Identify which cell holds the provided text, then report its [x, y] central coordinate. 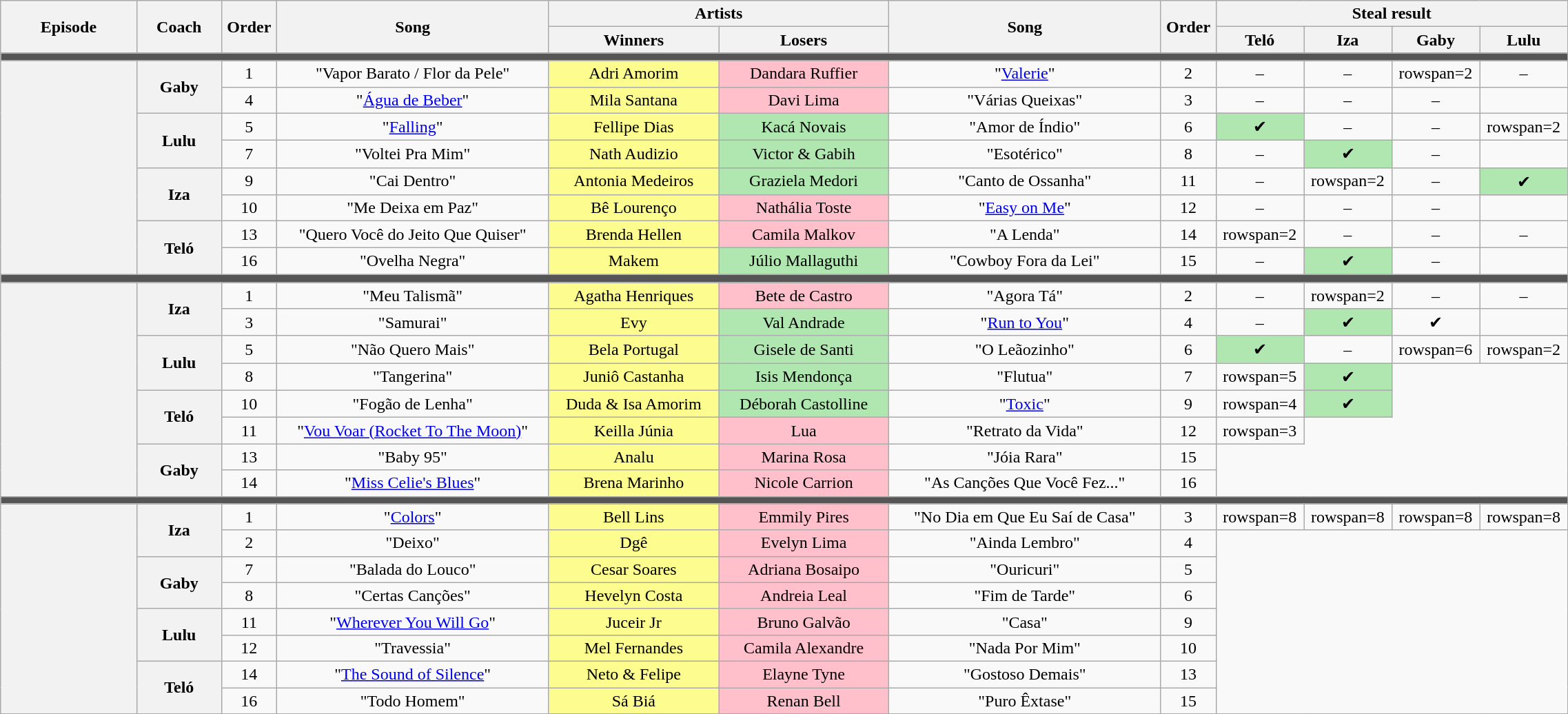
Evelyn Lima [804, 543]
"The Sound of Silence" [412, 674]
"Voltei Pra Mim" [412, 154]
Artists [718, 14]
"Me Deixa em Paz" [412, 208]
Evy [634, 323]
"Wherever You Will Go" [412, 622]
"Amor de Índio" [1024, 127]
Marina Rosa [804, 457]
Bruno Galvão [804, 622]
"Toxic" [1024, 404]
"Gostoso Demais" [1024, 674]
Bela Portugal [634, 349]
Bê Lourenço [634, 208]
Davi Lima [804, 100]
"Ovelha Negra" [412, 261]
Júlio Mallaguthi [804, 261]
Duda & Isa Amorim [634, 404]
"Todo Homem" [412, 701]
Gisele de Santi [804, 349]
"Cowboy Fora da Lei" [1024, 261]
Val Andrade [804, 323]
Fellipe Dias [634, 127]
Keilla Júnia [634, 431]
rowspan=5 [1260, 377]
Bete de Castro [804, 296]
"Não Quero Mais" [412, 349]
Steal result [1392, 14]
rowspan=4 [1260, 404]
Camila Malkov [804, 234]
"O Leãozinho" [1024, 349]
Sá Biá [634, 701]
"Casa" [1024, 622]
Elayne Tyne [804, 674]
Brenda Hellen [634, 234]
"Run to You" [1024, 323]
"Meu Talismã" [412, 296]
Emmily Pires [804, 517]
"Miss Celie's Blues" [412, 483]
Adri Amorim [634, 74]
"Fogão de Lenha" [412, 404]
"Travessia" [412, 648]
Winners [634, 40]
"Ainda Lembro" [1024, 543]
"Baby 95" [412, 457]
"Colors" [412, 517]
Graziela Medori [804, 181]
"Canto de Ossanha" [1024, 181]
"Tangerina" [412, 377]
Makem [634, 261]
Lua [804, 431]
Losers [804, 40]
"Balada do Louco" [412, 569]
"Certas Canções" [412, 595]
Neto & Felipe [634, 674]
"Vou Voar (Rocket To The Moon)" [412, 431]
Nathália Toste [804, 208]
"As Canções Que Você Fez..." [1024, 483]
rowspan=3 [1260, 431]
Cesar Soares [634, 569]
"Easy on Me" [1024, 208]
"Deixo" [412, 543]
"Esotérico" [1024, 154]
Mila Santana [634, 100]
Déborah Castolline [804, 404]
Coach [179, 27]
Isis Mendonça [804, 377]
"Jóia Rara" [1024, 457]
Adriana Bosaipo [804, 569]
"Quero Você do Jeito Que Quiser" [412, 234]
"A Lenda" [1024, 234]
"Agora Tá" [1024, 296]
"Fim de Tarde" [1024, 595]
Juceir Jr [634, 622]
Camila Alexandre [804, 648]
Andreia Leal [804, 595]
Nath Audizio [634, 154]
Juniô Castanha [634, 377]
Analu [634, 457]
"No Dia em Que Eu Saí de Casa" [1024, 517]
"Falling" [412, 127]
"Água de Beber" [412, 100]
rowspan=6 [1436, 349]
Nicole Carrion [804, 483]
Agatha Henriques [634, 296]
"Samurai" [412, 323]
Hevelyn Costa [634, 595]
"Várias Queixas" [1024, 100]
"Ouricuri" [1024, 569]
Dandara Ruffier [804, 74]
"Nada Por Mim" [1024, 648]
"Retrato da Vida" [1024, 431]
"Flutua" [1024, 377]
Antonia Medeiros [634, 181]
Episode [69, 27]
Renan Bell [804, 701]
Bell Lins [634, 517]
"Cai Dentro" [412, 181]
Mel Fernandes [634, 648]
Dgê [634, 543]
Kacá Novais [804, 127]
"Valerie" [1024, 74]
Victor & Gabih [804, 154]
"Puro Êxtase" [1024, 701]
Brena Marinho [634, 483]
"Vapor Barato / Flor da Pele" [412, 74]
